For the text-containing cell, return its midpoint in (X, Y) coordinate format. 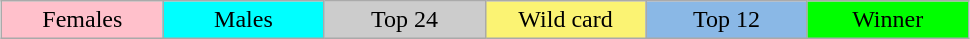
Males (244, 20)
Wild card (566, 20)
Top 12 (726, 20)
Females (82, 20)
Winner (888, 20)
Top 24 (404, 20)
